Capture the cell that displays the provided text and extract its [x, y] central coordinate. 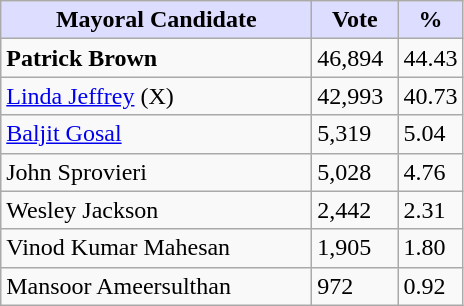
5,319 [355, 134]
Mansoor Ameersulthan [156, 286]
44.43 [430, 58]
Patrick Brown [156, 58]
Vote [355, 20]
0.92 [430, 286]
40.73 [430, 96]
1,905 [355, 248]
Linda Jeffrey (X) [156, 96]
Baljit Gosal [156, 134]
5.04 [430, 134]
Wesley Jackson [156, 210]
Mayoral Candidate [156, 20]
2,442 [355, 210]
1.80 [430, 248]
% [430, 20]
John Sprovieri [156, 172]
46,894 [355, 58]
972 [355, 286]
42,993 [355, 96]
2.31 [430, 210]
5,028 [355, 172]
4.76 [430, 172]
Vinod Kumar Mahesan [156, 248]
